For the text-containing cell, return its midpoint in [X, Y] coordinate format. 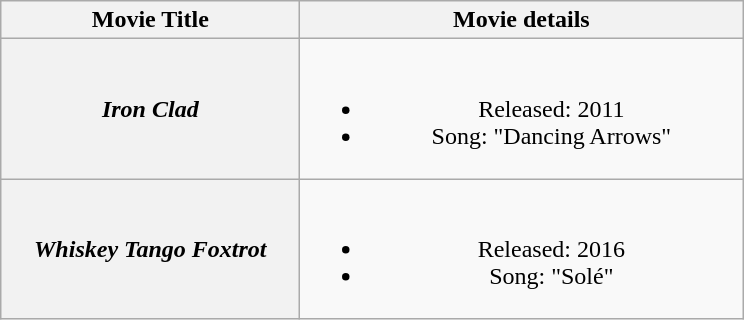
Movie Title [150, 20]
Released: 2016Song: "Solé" [522, 249]
Released: 2011Song: "Dancing Arrows" [522, 109]
Iron Clad [150, 109]
Whiskey Tango Foxtrot [150, 249]
Movie details [522, 20]
